Provide the [X, Y] coordinate of the cell's center where the given text is located.  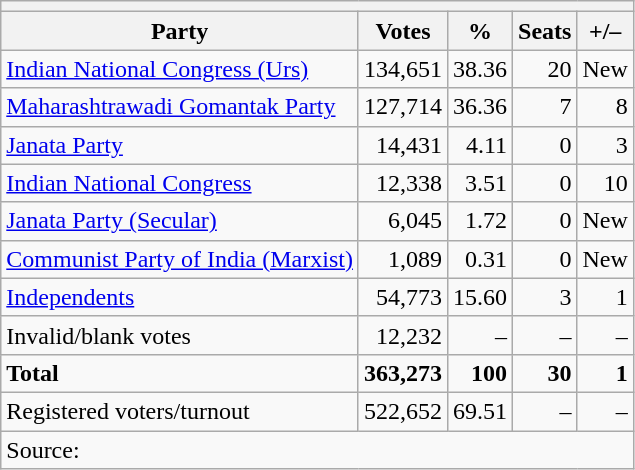
363,273 [402, 373]
8 [605, 107]
Votes [402, 31]
6,045 [402, 221]
Registered voters/turnout [180, 411]
4.11 [480, 145]
522,652 [402, 411]
+/– [605, 31]
Indian National Congress [180, 183]
127,714 [402, 107]
Seats [545, 31]
10 [605, 183]
Janata Party [180, 145]
134,651 [402, 69]
54,773 [402, 297]
30 [545, 373]
3.51 [480, 183]
14,431 [402, 145]
100 [480, 373]
1.72 [480, 221]
% [480, 31]
0.31 [480, 259]
12,338 [402, 183]
Janata Party (Secular) [180, 221]
36.36 [480, 107]
Indian National Congress (Urs) [180, 69]
38.36 [480, 69]
12,232 [402, 335]
Communist Party of India (Marxist) [180, 259]
20 [545, 69]
69.51 [480, 411]
7 [545, 107]
Independents [180, 297]
Maharashtrawadi Gomantak Party [180, 107]
15.60 [480, 297]
Source: [318, 449]
Total [180, 373]
1,089 [402, 259]
Invalid/blank votes [180, 335]
Party [180, 31]
